Detect which cell encompasses the target text, then output its (X, Y) center coordinate. 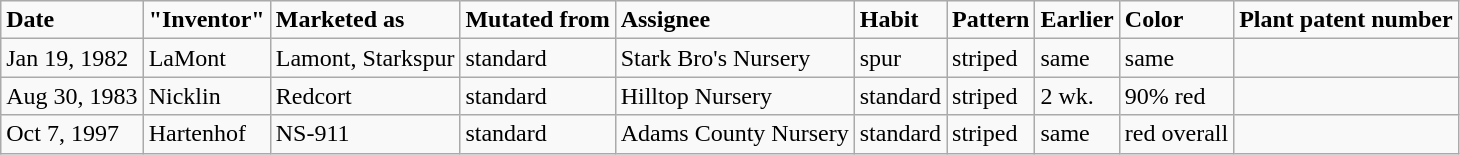
Assignee (734, 20)
Hartenhof (206, 134)
Earlier (1077, 20)
Color (1176, 20)
Stark Bro's Nursery (734, 58)
Plant patent number (1346, 20)
Jan 19, 1982 (72, 58)
spur (900, 58)
Date (72, 20)
Marketed as (365, 20)
NS-911 (365, 134)
Mutated from (538, 20)
Lamont, Starkspur (365, 58)
Hilltop Nursery (734, 96)
red overall (1176, 134)
Aug 30, 1983 (72, 96)
Pattern (991, 20)
90% red (1176, 96)
"Inventor" (206, 20)
Nicklin (206, 96)
Redcort (365, 96)
Oct 7, 1997 (72, 134)
LaMont (206, 58)
Habit (900, 20)
Adams County Nursery (734, 134)
2 wk. (1077, 96)
